Determine the (X, Y) coordinate at the center of the cell enclosing the given text.  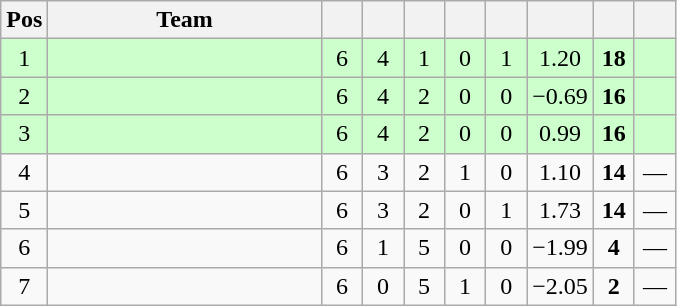
−2.05 (560, 286)
Pos (24, 20)
−1.99 (560, 248)
1.73 (560, 210)
Team (185, 20)
7 (24, 286)
0.99 (560, 134)
18 (614, 58)
1.20 (560, 58)
1.10 (560, 172)
−0.69 (560, 96)
